Provide the [X, Y] coordinate of the cell's center where the given text is located.  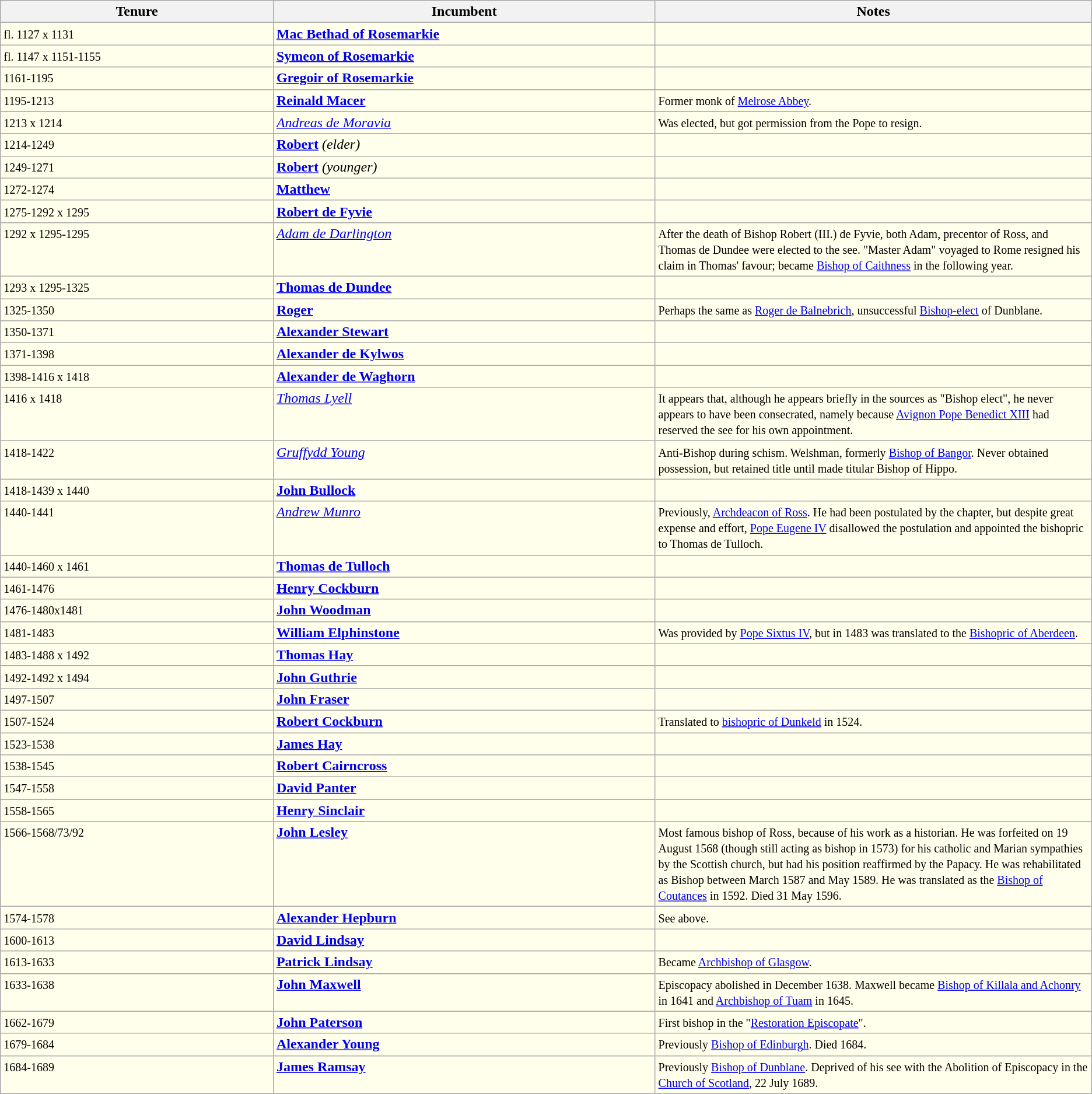
1492-1492 x 1494 [137, 677]
First bishop in the "Restoration Episcopate". [873, 1022]
James Hay [464, 744]
1292 x 1295-1295 [137, 249]
1293 x 1295-1325 [137, 287]
Roger [464, 310]
William Elphinstone [464, 632]
Henry Sinclair [464, 810]
Gruffydd Young [464, 460]
1416 x 1418 [137, 414]
Alexander Young [464, 1044]
1275-1292 x 1295 [137, 211]
1566-1568/73/92 [137, 864]
Became Archbishop of Glasgow. [873, 962]
1161-1195 [137, 78]
Thomas de Dundee [464, 287]
Alexander de Kylwos [464, 354]
1523-1538 [137, 744]
Thomas Hay [464, 655]
1558-1565 [137, 810]
Andreas de Moravia [464, 123]
John Guthrie [464, 677]
John Bullock [464, 490]
Tenure [137, 12]
See above. [873, 918]
1497-1507 [137, 699]
Thomas Lyell [464, 414]
1613-1633 [137, 962]
Was elected, but got permission from the Pope to resign. [873, 123]
Henry Cockburn [464, 588]
David Panter [464, 788]
John Fraser [464, 699]
Previously Bishop of Dunblane. Deprived of his see with the Abolition of Episcopacy in the Church of Scotland, 22 July 1689. [873, 1075]
Symeon of Rosemarkie [464, 56]
1195-1213 [137, 100]
1371-1398 [137, 354]
Gregoir of Rosemarkie [464, 78]
John Maxwell [464, 992]
1538-1545 [137, 766]
1461-1476 [137, 588]
Patrick Lindsay [464, 962]
fl. 1127 x 1131 [137, 34]
Alexander Hepburn [464, 918]
Alexander Stewart [464, 332]
Mac Bethad of Rosemarkie [464, 34]
Robert (younger) [464, 167]
1662-1679 [137, 1022]
1633-1638 [137, 992]
Previously Bishop of Edinburgh. Died 1684. [873, 1044]
Notes [873, 12]
fl. 1147 x 1151-1155 [137, 56]
Robert (elder) [464, 145]
1507-1524 [137, 721]
Translated to bishopric of Dunkeld in 1524. [873, 721]
1325-1350 [137, 310]
Was provided by Pope Sixtus IV, but in 1483 was translated to the Bishopric of Aberdeen. [873, 632]
David Lindsay [464, 940]
Alexander de Waghorn [464, 376]
Former monk of Melrose Abbey. [873, 100]
1684-1689 [137, 1075]
Adam de Darlington [464, 249]
1249-1271 [137, 167]
1418-1422 [137, 460]
1440-1460 x 1461 [137, 566]
1547-1558 [137, 788]
1272-1274 [137, 189]
Episcopacy abolished in December 1638. Maxwell became Bishop of Killala and Achonry in 1641 and Archbishop of Tuam in 1645. [873, 992]
1214-1249 [137, 145]
1476-1480x1481 [137, 610]
1350-1371 [137, 332]
1679-1684 [137, 1044]
Robert Cairncross [464, 766]
1481-1483 [137, 632]
1440-1441 [137, 528]
1574-1578 [137, 918]
Robert Cockburn [464, 721]
Incumbent [464, 12]
1418-1439 x 1440 [137, 490]
John Paterson [464, 1022]
Anti-Bishop during schism. Welshman, formerly Bishop of Bangor. Never obtained possession, but retained title until made titular Bishop of Hippo. [873, 460]
Thomas de Tulloch [464, 566]
John Lesley [464, 864]
James Ramsay [464, 1075]
1600-1613 [137, 940]
1398-1416 x 1418 [137, 376]
John Woodman [464, 610]
1483-1488 x 1492 [137, 655]
1213 x 1214 [137, 123]
Robert de Fyvie [464, 211]
Matthew [464, 189]
Perhaps the same as Roger de Balnebrich, unsuccessful Bishop-elect of Dunblane. [873, 310]
Reinald Macer [464, 100]
Andrew Munro [464, 528]
